Pinpoint the cell where the given text exists, returning its [X, Y] midpoint coordinate. 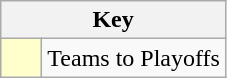
Key [114, 20]
Teams to Playoffs [134, 58]
